Output the [X, Y] coordinate of the center of the cell containing the given text.  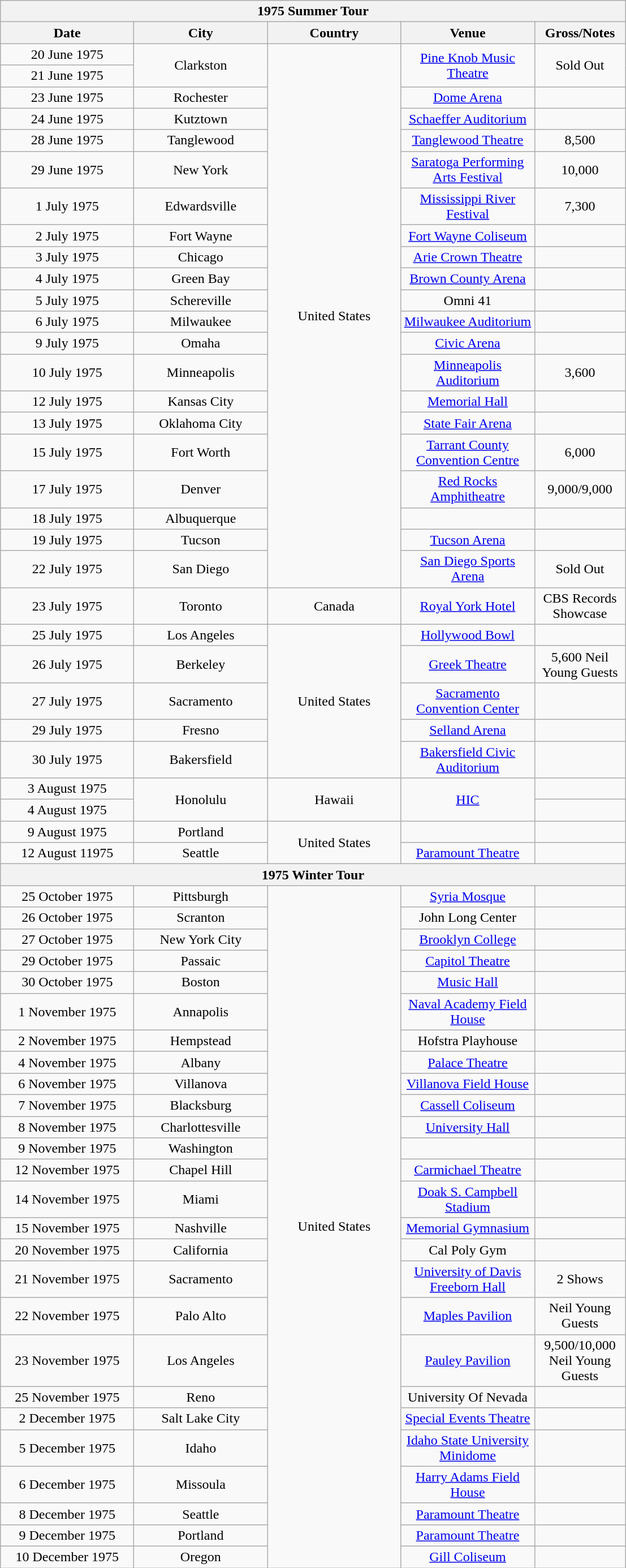
9 August 1975 [67, 832]
1975 Summer Tour [313, 11]
7,300 [580, 206]
23 November 1975 [67, 1360]
13 July 1975 [67, 423]
Bakersfield Civic Auditorium [468, 759]
Blacksburg [201, 1105]
15 July 1975 [67, 453]
9 November 1975 [67, 1149]
3 July 1975 [67, 257]
Cal Poly Gym [468, 1250]
9,000/9,000 [580, 489]
Special Events Theatre [468, 1419]
Oklahoma City [201, 423]
2 December 1975 [67, 1419]
Arie Crown Theatre [468, 257]
6 November 1975 [67, 1084]
Naval Academy Field House [468, 1012]
1 July 1975 [67, 206]
20 June 1975 [67, 54]
San Diego Sports Arena [468, 569]
5 July 1975 [67, 300]
City [201, 33]
Toronto [201, 605]
4 July 1975 [67, 278]
Palo Alto [201, 1316]
26 July 1975 [67, 664]
Syria Mosque [468, 896]
Maples Pavilion [468, 1316]
Date [67, 33]
Salt Lake City [201, 1419]
Minneapolis Auditorium [468, 372]
10 December 1975 [67, 1557]
3 August 1975 [67, 789]
6 July 1975 [67, 322]
Tarrant County Convention Centre [468, 453]
4 August 1975 [67, 810]
9 December 1975 [67, 1535]
12 July 1975 [67, 402]
Nashville [201, 1228]
1 November 1975 [67, 1012]
10 July 1975 [67, 372]
Saratoga Performing Arts Festival [468, 170]
Dome Arena [468, 97]
25 July 1975 [67, 635]
14 November 1975 [67, 1200]
Tucson [201, 540]
26 October 1975 [67, 918]
Villanova Field House [468, 1084]
8 December 1975 [67, 1514]
Annapolis [201, 1012]
29 July 1975 [67, 730]
Tucson Arena [468, 540]
30 October 1975 [67, 982]
19 July 1975 [67, 540]
Scranton [201, 918]
17 July 1975 [67, 489]
Gill Coliseum [468, 1557]
Washington [201, 1149]
Carmichael Theatre [468, 1170]
Country [334, 33]
25 November 1975 [67, 1397]
Pittsburgh [201, 896]
1975 Winter Tour [313, 875]
9 July 1975 [67, 343]
San Diego [201, 569]
22 July 1975 [67, 569]
Oregon [201, 1557]
Chapel Hill [201, 1170]
Capitol Theatre [468, 961]
15 November 1975 [67, 1228]
Miami [201, 1200]
Chicago [201, 257]
27 July 1975 [67, 701]
Tanglewood [201, 140]
Rochester [201, 97]
Hofstra Playhouse [468, 1041]
Sacramento Convention Center [468, 701]
Omaha [201, 343]
Omni 41 [468, 300]
Charlottesville [201, 1127]
Green Bay [201, 278]
Schaeffer Auditorium [468, 119]
30 July 1975 [67, 759]
22 November 1975 [67, 1316]
Memorial Gymnasium [468, 1228]
Schereville [201, 300]
21 June 1975 [67, 76]
6 December 1975 [67, 1485]
Neil Young Guests [580, 1316]
New York [201, 170]
Kutztown [201, 119]
25 October 1975 [67, 896]
Milwaukee [201, 322]
Mississippi River Festival [468, 206]
Red Rocks Amphitheatre [468, 489]
Greek Theatre [468, 664]
Tanglewood Theatre [468, 140]
Canada [334, 605]
Bakersfield [201, 759]
Brown County Arena [468, 278]
Milwaukee Auditorium [468, 322]
Fort Wayne [201, 235]
Venue [468, 33]
Brooklyn College [468, 939]
2 November 1975 [67, 1041]
New York City [201, 939]
Fort Wayne Coliseum [468, 235]
Denver [201, 489]
Selland Arena [468, 730]
23 June 1975 [67, 97]
29 June 1975 [67, 170]
Harry Adams Field House [468, 1485]
Cassell Coliseum [468, 1105]
University of Davis Freeborn Hall [468, 1279]
12 August 11975 [67, 853]
6,000 [580, 453]
Idaho [201, 1447]
7 November 1975 [67, 1105]
Albuquerque [201, 518]
Albany [201, 1062]
Doak S. Campbell Stadium [468, 1200]
California [201, 1250]
4 November 1975 [67, 1062]
Edwardsville [201, 206]
23 July 1975 [67, 605]
Civic Arena [468, 343]
Minneapolis [201, 372]
12 November 1975 [67, 1170]
Music Hall [468, 982]
Passaic [201, 961]
University Of Nevada [468, 1397]
Berkeley [201, 664]
8 November 1975 [67, 1127]
Palace Theatre [468, 1062]
3,600 [580, 372]
Clarkston [201, 65]
21 November 1975 [67, 1279]
Fort Worth [201, 453]
Missoula [201, 1485]
5 December 1975 [67, 1447]
Idaho State University Minidome [468, 1447]
Pine Knob Music Theatre [468, 65]
27 October 1975 [67, 939]
Reno [201, 1397]
State Fair Arena [468, 423]
University Hall [468, 1127]
29 October 1975 [67, 961]
18 July 1975 [67, 518]
CBS Records Showcase [580, 605]
Pauley Pavilion [468, 1360]
20 November 1975 [67, 1250]
2 Shows [580, 1279]
HIC [468, 800]
5,600 Neil Young Guests [580, 664]
Fresno [201, 730]
Kansas City [201, 402]
Hempstead [201, 1041]
8,500 [580, 140]
John Long Center [468, 918]
Memorial Hall [468, 402]
Hollywood Bowl [468, 635]
10,000 [580, 170]
Honolulu [201, 800]
Gross/Notes [580, 33]
Royal York Hotel [468, 605]
Boston [201, 982]
24 June 1975 [67, 119]
Villanova [201, 1084]
9,500/10,000 Neil Young Guests [580, 1360]
Hawaii [334, 800]
28 June 1975 [67, 140]
2 July 1975 [67, 235]
